Pinpoint the cell where the given text exists, returning its (x, y) midpoint coordinate. 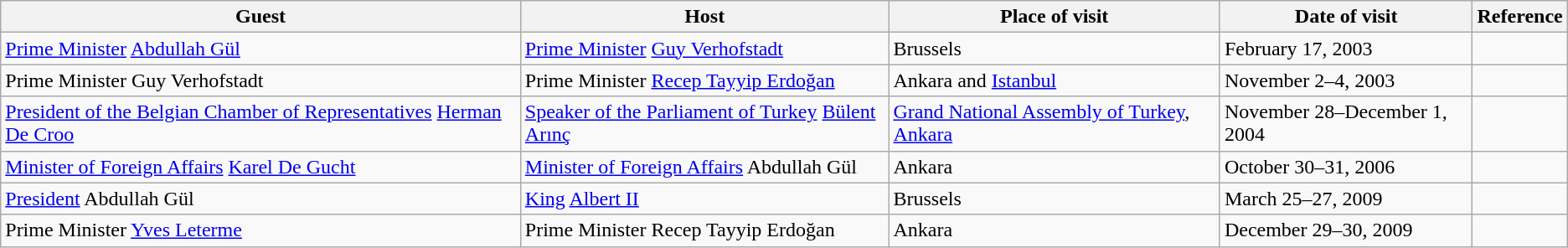
Ankara and Istanbul (1054, 80)
Date of visit (1346, 17)
February 17, 2003 (1346, 49)
Minister of Foreign Affairs Karel De Gucht (261, 167)
President of the Belgian Chamber of Representatives Herman De Croo (261, 124)
Grand National Assembly of Turkey, Ankara (1054, 124)
Prime Minister Yves Leterme (261, 230)
December 29–30, 2009 (1346, 230)
November 28–December 1, 2004 (1346, 124)
Guest (261, 17)
Speaker of the Parliament of Turkey Bülent Arınç (704, 124)
President Abdullah Gül (261, 199)
Host (704, 17)
March 25–27, 2009 (1346, 199)
Reference (1519, 17)
November 2–4, 2003 (1346, 80)
Minister of Foreign Affairs Abdullah Gül (704, 167)
October 30–31, 2006 (1346, 167)
King Albert II (704, 199)
Place of visit (1054, 17)
Prime Minister Abdullah Gül (261, 49)
